Extract the [X, Y] coordinate from the center of the cell holding the provided text.  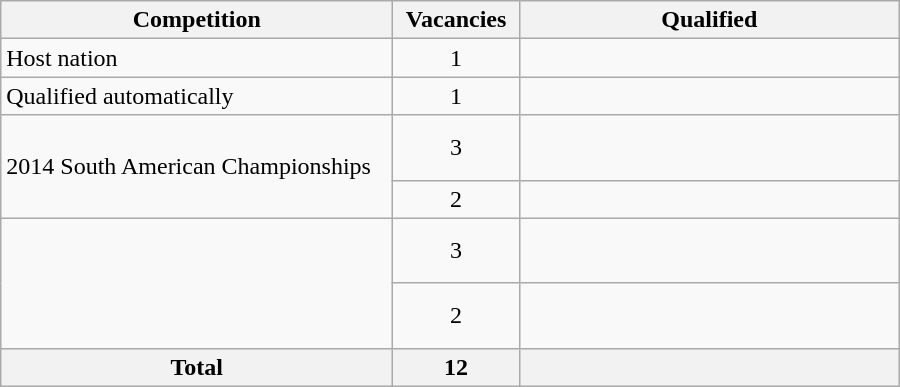
Competition [197, 20]
Host nation [197, 58]
2014 South American Championships [197, 166]
Total [197, 367]
Qualified automatically [197, 96]
Qualified [709, 20]
12 [456, 367]
Vacancies [456, 20]
